Extract the (x, y) coordinate from the center of the cell holding the provided text.  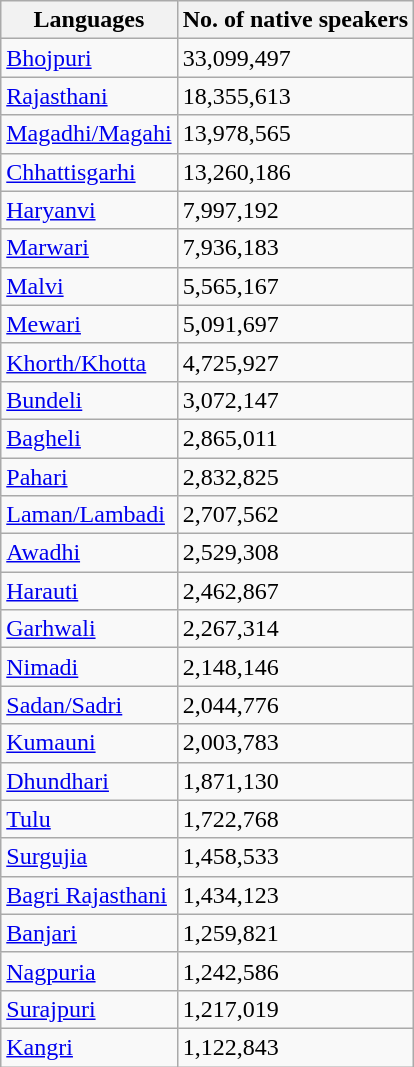
7,936,183 (295, 248)
Harauti (89, 591)
1,259,821 (295, 933)
Awadhi (89, 553)
2,044,776 (295, 705)
Malvi (89, 286)
Bagri Rajasthani (89, 895)
1,217,019 (295, 1009)
7,997,192 (295, 210)
Magadhi/Magahi (89, 134)
Nagpuria (89, 971)
3,072,147 (295, 400)
Mewari (89, 324)
1,242,586 (295, 971)
1,122,843 (295, 1047)
2,865,011 (295, 438)
1,722,768 (295, 819)
Chhattisgarhi (89, 172)
Bundeli (89, 400)
2,462,867 (295, 591)
Nimadi (89, 667)
Kangri (89, 1047)
Banjari (89, 933)
Bagheli (89, 438)
2,529,308 (295, 553)
18,355,613 (295, 96)
Surajpuri (89, 1009)
Haryanvi (89, 210)
Laman/Lambadi (89, 515)
Bhojpuri (89, 58)
No. of native speakers (295, 20)
1,458,533 (295, 857)
2,267,314 (295, 629)
Kumauni (89, 743)
1,871,130 (295, 781)
Khorth/Khotta (89, 362)
5,565,167 (295, 286)
Garhwali (89, 629)
Rajasthani (89, 96)
Pahari (89, 477)
Dhundhari (89, 781)
Surgujia (89, 857)
Tulu (89, 819)
13,978,565 (295, 134)
Sadan/Sadri (89, 705)
2,832,825 (295, 477)
33,099,497 (295, 58)
13,260,186 (295, 172)
2,003,783 (295, 743)
1,434,123 (295, 895)
2,707,562 (295, 515)
4,725,927 (295, 362)
Marwari (89, 248)
2,148,146 (295, 667)
Languages (89, 20)
5,091,697 (295, 324)
